Find where the given text appears and provide that cell's center as (x, y) coordinate. 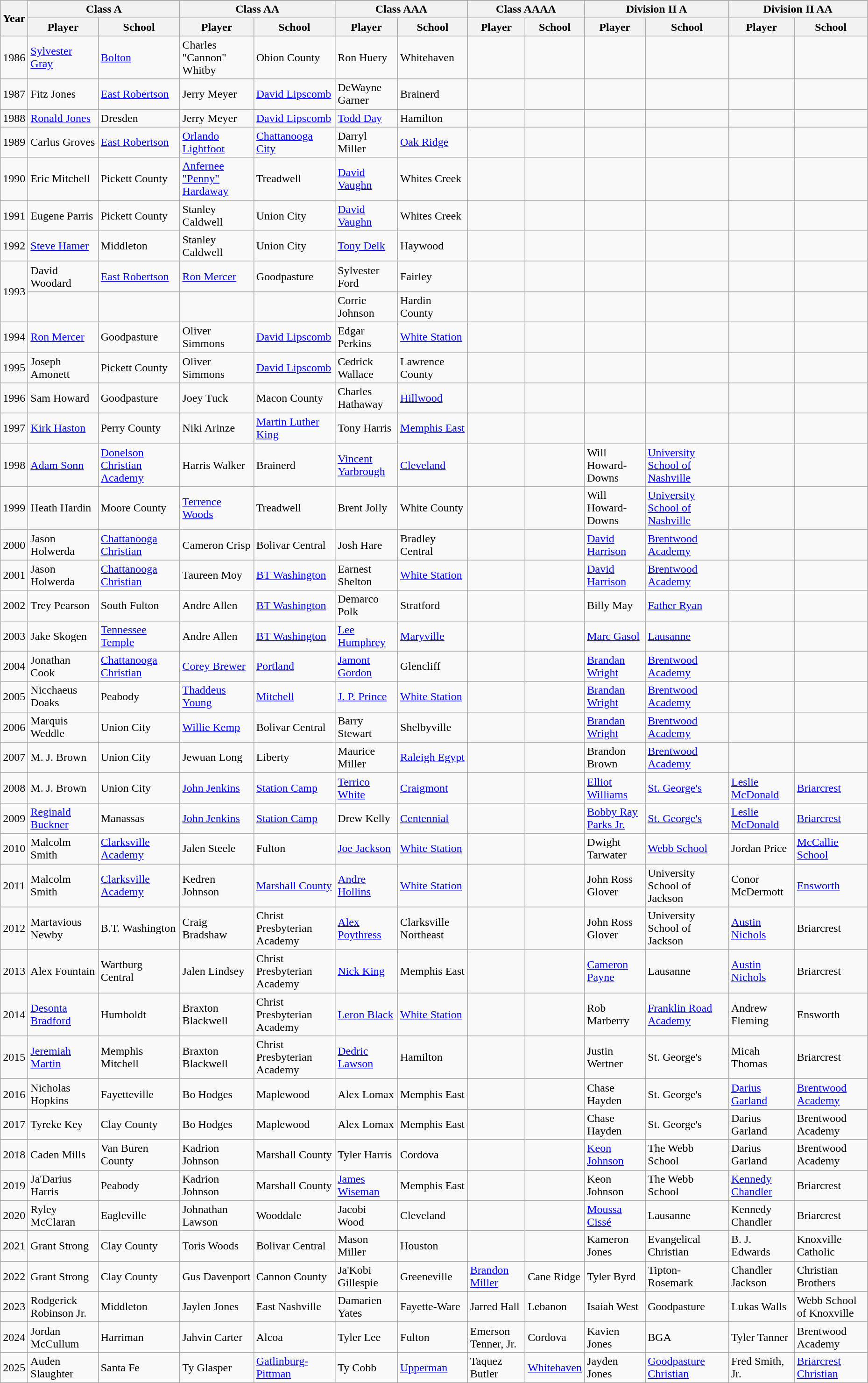
Reginald Buckner (63, 818)
Gatlinburg-Pittman (294, 1368)
Charles "Cannon" Whitby (217, 57)
Class AAAA (526, 9)
Year (14, 18)
Josh Hare (367, 545)
Marc Gasol (615, 636)
Jonathan Cook (63, 666)
Thaddeus Young (217, 697)
Division II AA (797, 9)
Kameron Jones (615, 1246)
Jordan Price (761, 848)
Martavious Newby (63, 929)
2024 (14, 1337)
1997 (14, 429)
J. P. Prince (367, 697)
Jaylen Jones (217, 1307)
Cameron Crisp (217, 545)
Class A (104, 9)
Dresden (139, 118)
Wartburg Central (139, 972)
BGA (687, 1337)
James Wiseman (367, 1185)
Andre Hollins (367, 886)
Father Ryan (687, 605)
Jeremiah Martin (63, 1057)
Knoxville Catholic (831, 1246)
Conor McDermott (761, 886)
Brent Jolly (367, 508)
Eric Mitchell (63, 179)
Clarksville Northeast (433, 929)
Nicchaeus Doaks (63, 697)
Jacobi Wood (367, 1215)
Mitchell (294, 697)
Bolton (139, 57)
Kirk Haston (63, 429)
Dwight Tarwater (615, 848)
Tyler Byrd (615, 1276)
Cedrick Wallace (367, 367)
Adam Sonn (63, 465)
Liberty (294, 758)
1992 (14, 246)
Kedren Johnson (217, 886)
Sylvester Ford (367, 277)
1987 (14, 94)
Shelbyville (433, 727)
Ryley McClaran (63, 1215)
Alex Fountain (63, 972)
Evangelical Christian (687, 1246)
2013 (14, 972)
Rodgerick Robinson Jr. (63, 1307)
Houston (433, 1246)
Tyler Harris (367, 1155)
Van Buren County (139, 1155)
2003 (14, 636)
Todd Day (367, 118)
Jarred Hall (496, 1307)
White County (433, 508)
Drew Kelly (367, 818)
East Nashville (294, 1307)
Emerson Tenner, Jr. (496, 1337)
Tyler Lee (367, 1337)
Willie Kemp (217, 727)
Jahvin Carter (217, 1337)
Elliot Williams (615, 787)
Jalen Lindsey (217, 972)
Maryville (433, 636)
Niki Arinze (217, 429)
Dedric Lawson (367, 1057)
Lukas Walls (761, 1307)
Division II A (656, 9)
Ty Glasper (217, 1368)
B.T. Washington (139, 929)
Eugene Parris (63, 216)
Wooddale (294, 1215)
B. J. Edwards (761, 1246)
Fairley (433, 277)
Jake Skogen (63, 636)
2006 (14, 727)
2020 (14, 1215)
Ty Cobb (367, 1368)
Bradley Central (433, 545)
Isaiah West (615, 1307)
McCallie School (831, 848)
Stratford (433, 605)
Webb School of Knoxville (831, 1307)
1989 (14, 142)
Fitz Jones (63, 94)
Caden Mills (63, 1155)
Darryl Miller (367, 142)
Greeneville (433, 1276)
Harriman (139, 1337)
Moore County (139, 508)
Craigmont (433, 787)
Terrico White (367, 787)
Chattanooga City (294, 142)
2023 (14, 1307)
Alcoa (294, 1337)
Manassas (139, 818)
Auden Slaughter (63, 1368)
Sam Howard (63, 398)
Memphis Mitchell (139, 1057)
Justin Wertner (615, 1057)
Christian Brothers (831, 1276)
South Fulton (139, 605)
Chandler Jackson (761, 1276)
Class AAA (402, 9)
1995 (14, 367)
Maurice Miller (367, 758)
Taquez Butler (496, 1368)
David Woodard (63, 277)
1990 (14, 179)
2010 (14, 848)
2018 (14, 1155)
Fayetteville (139, 1094)
1988 (14, 118)
Humboldt (139, 1014)
Johnathan Lawson (217, 1215)
Heath Hardin (63, 508)
Terrence Woods (217, 508)
Oak Ridge (433, 142)
Ron Huery (367, 57)
Haywood (433, 246)
Alex Poythress (367, 929)
2009 (14, 818)
Tipton-Rosemark (687, 1276)
Billy May (615, 605)
1993 (14, 291)
Rob Marberry (615, 1014)
Franklin Road Academy (687, 1014)
Glencliff (433, 666)
Edgar Perkins (367, 337)
1991 (14, 216)
Joseph Amonett (63, 367)
Raleigh Egypt (433, 758)
Vincent Yarbrough (367, 465)
Class AA (258, 9)
Tony Harris (367, 429)
2008 (14, 787)
Portland (294, 666)
Martin Luther King (294, 429)
2012 (14, 929)
Brandon Miller (496, 1276)
Gus Davenport (217, 1276)
Kavien Jones (615, 1337)
2005 (14, 697)
Marquis Weddle (63, 727)
Webb School (687, 848)
1998 (14, 465)
Joey Tuck (217, 398)
Corey Brewer (217, 666)
2004 (14, 666)
Goodpasture Christian (687, 1368)
Carlus Groves (63, 142)
Leron Black (367, 1014)
2007 (14, 758)
Moussa Cissé (615, 1215)
Hillwood (433, 398)
Steve Hamer (63, 246)
1996 (14, 398)
Damarien Yates (367, 1307)
2001 (14, 575)
2002 (14, 605)
Andrew Fleming (761, 1014)
Fred Smith, Jr. (761, 1368)
Jalen Steele (217, 848)
Taureen Moy (217, 575)
Bobby Ray Parks Jr. (615, 818)
1999 (14, 508)
2017 (14, 1125)
Cameron Payne (615, 972)
Jamont Gordon (367, 666)
Cane Ridge (555, 1276)
Desonta Bradford (63, 1014)
Tyler Tanner (761, 1337)
Anfernee "Penny" Hardaway (217, 179)
DeWayne Garner (367, 94)
2019 (14, 1185)
Hardin County (433, 306)
Centennial (433, 818)
Eagleville (139, 1215)
Corrie Johnson (367, 306)
Ja'Darius Harris (63, 1185)
Santa Fe (139, 1368)
Tony Delk (367, 246)
Mason Miller (367, 1246)
Jordan McCullum (63, 1337)
1994 (14, 337)
1986 (14, 57)
Briarcrest Christian (831, 1368)
2000 (14, 545)
Ronald Jones (63, 118)
Jayden Jones (615, 1368)
Donelson Christian Academy (139, 465)
Earnest Shelton (367, 575)
Joe Jackson (367, 848)
Trey Pearson (63, 605)
Cannon County (294, 1276)
Barry Stewart (367, 727)
Orlando Lightfoot (217, 142)
Macon County (294, 398)
2021 (14, 1246)
Upperman (433, 1368)
Craig Bradshaw (217, 929)
Jewuan Long (217, 758)
2014 (14, 1014)
Tyreke Key (63, 1125)
Obion County (294, 57)
Sylvester Gray (63, 57)
2016 (14, 1094)
Harris Walker (217, 465)
Perry County (139, 429)
Brandon Brown (615, 758)
Charles Hathaway (367, 398)
Micah Thomas (761, 1057)
Nick King (367, 972)
Lee Humphrey (367, 636)
2015 (14, 1057)
Ja'Kobi Gillespie (367, 1276)
Toris Woods (217, 1246)
2011 (14, 886)
2022 (14, 1276)
Demarco Polk (367, 605)
Nicholas Hopkins (63, 1094)
Tennessee Temple (139, 636)
2025 (14, 1368)
Lawrence County (433, 367)
Lebanon (555, 1307)
Fayette-Ware (433, 1307)
